Return the (x, y) coordinate for the center point of the cell that contains the specified text.  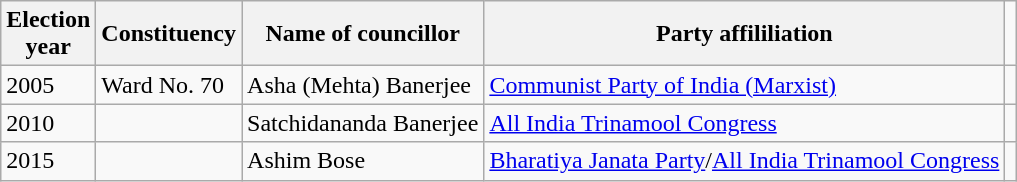
Asha (Mehta) Banerjee (363, 85)
Name of councillor (363, 34)
Bharatiya Janata Party/All India Trinamool Congress (744, 161)
Communist Party of India (Marxist) (744, 85)
2010 (48, 123)
2005 (48, 85)
Ward No. 70 (169, 85)
Satchidananda Banerjee (363, 123)
Election year (48, 34)
All India Trinamool Congress (744, 123)
2015 (48, 161)
Ashim Bose (363, 161)
Constituency (169, 34)
Party affililiation (744, 34)
